Provide the [X, Y] coordinate of the cell's center where the given text is located.  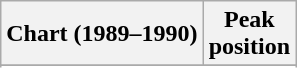
Chart (1989–1990) [102, 34]
Peakposition [249, 34]
